Capture the cell that displays the provided text and extract its [X, Y] central coordinate. 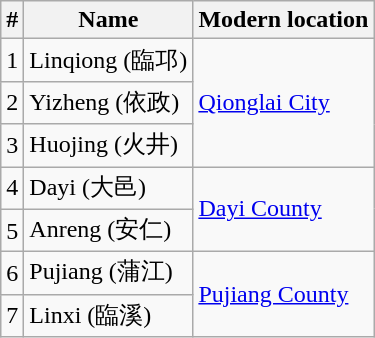
Name [108, 20]
Pujiang (蒲江) [108, 274]
Anreng (安仁) [108, 230]
2 [12, 102]
Qionglai City [284, 103]
Dayi County [284, 208]
6 [12, 274]
Pujiang County [284, 294]
1 [12, 60]
3 [12, 146]
Dayi (大邑) [108, 188]
5 [12, 230]
7 [12, 316]
Linxi (臨溪) [108, 316]
Yizheng (依政) [108, 102]
Modern location [284, 20]
# [12, 20]
Linqiong (臨邛) [108, 60]
Huojing (火井) [108, 146]
4 [12, 188]
